Locate the cell with the specified text and output its (x, y) center coordinate. 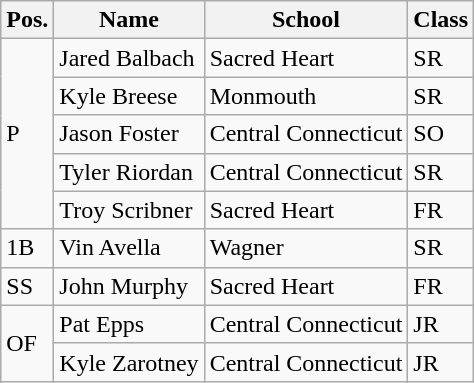
Name (129, 20)
Troy Scribner (129, 210)
John Murphy (129, 286)
SO (441, 134)
Pos. (28, 20)
Wagner (306, 248)
Pat Epps (129, 324)
Kyle Breese (129, 96)
1B (28, 248)
Jared Balbach (129, 58)
OF (28, 343)
School (306, 20)
Kyle Zarotney (129, 362)
Vin Avella (129, 248)
Tyler Riordan (129, 172)
P (28, 134)
Class (441, 20)
SS (28, 286)
Jason Foster (129, 134)
Monmouth (306, 96)
